Detect which cell encompasses the target text, then output its [X, Y] center coordinate. 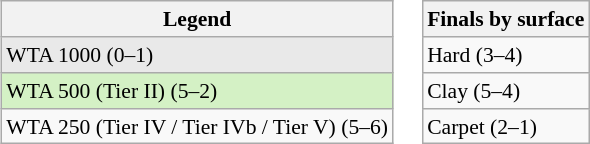
WTA 250 (Tier IV / Tier IVb / Tier V) (5–6) [197, 126]
Clay (5–4) [506, 91]
WTA 500 (Tier II) (5–2) [197, 91]
Carpet (2–1) [506, 126]
Finals by surface [506, 19]
Legend [197, 19]
WTA 1000 (0–1) [197, 55]
Hard (3–4) [506, 55]
